Output the (X, Y) coordinate of the center of the cell containing the given text.  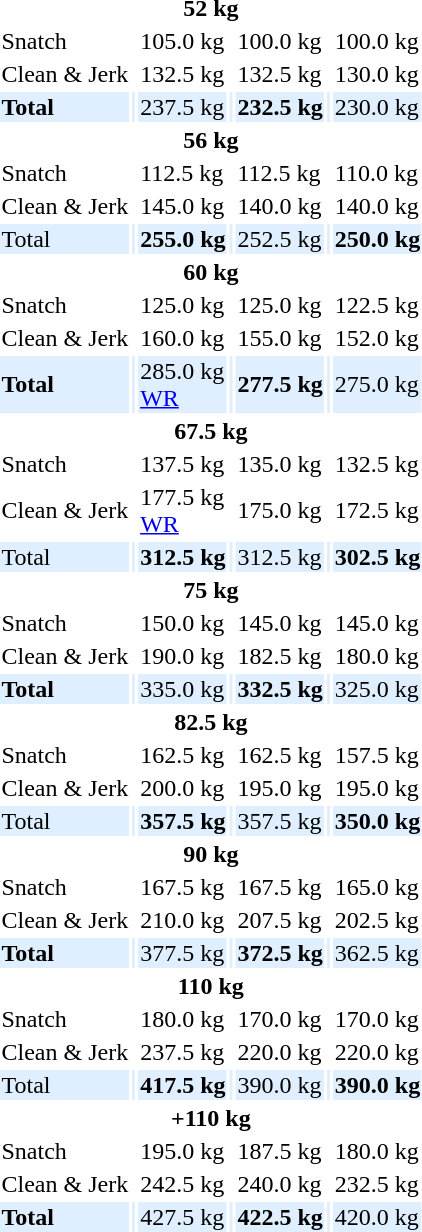
137.5 kg (183, 464)
252.5 kg (280, 239)
152.0 kg (377, 338)
105.0 kg (183, 41)
377.5 kg (183, 953)
160.0 kg (183, 338)
+110 kg (211, 1118)
187.5 kg (280, 1151)
60 kg (211, 272)
417.5 kg (183, 1085)
90 kg (211, 854)
202.5 kg (377, 920)
150.0 kg (183, 623)
210.0 kg (183, 920)
207.5 kg (280, 920)
285.0 kgWR (183, 384)
240.0 kg (280, 1184)
130.0 kg (377, 74)
372.5 kg (280, 953)
82.5 kg (211, 722)
110 kg (211, 986)
422.5 kg (280, 1217)
420.0 kg (377, 1217)
277.5 kg (280, 384)
332.5 kg (280, 689)
155.0 kg (280, 338)
172.5 kg (377, 510)
165.0 kg (377, 887)
135.0 kg (280, 464)
190.0 kg (183, 656)
350.0 kg (377, 821)
275.0 kg (377, 384)
302.5 kg (377, 557)
67.5 kg (211, 431)
182.5 kg (280, 656)
255.0 kg (183, 239)
200.0 kg (183, 788)
242.5 kg (183, 1184)
335.0 kg (183, 689)
110.0 kg (377, 173)
175.0 kg (280, 510)
362.5 kg (377, 953)
122.5 kg (377, 305)
157.5 kg (377, 755)
230.0 kg (377, 107)
75 kg (211, 590)
325.0 kg (377, 689)
56 kg (211, 140)
250.0 kg (377, 239)
427.5 kg (183, 1217)
177.5 kgWR (183, 510)
